Search for the cell housing the specified text and yield its [x, y] center coordinate. 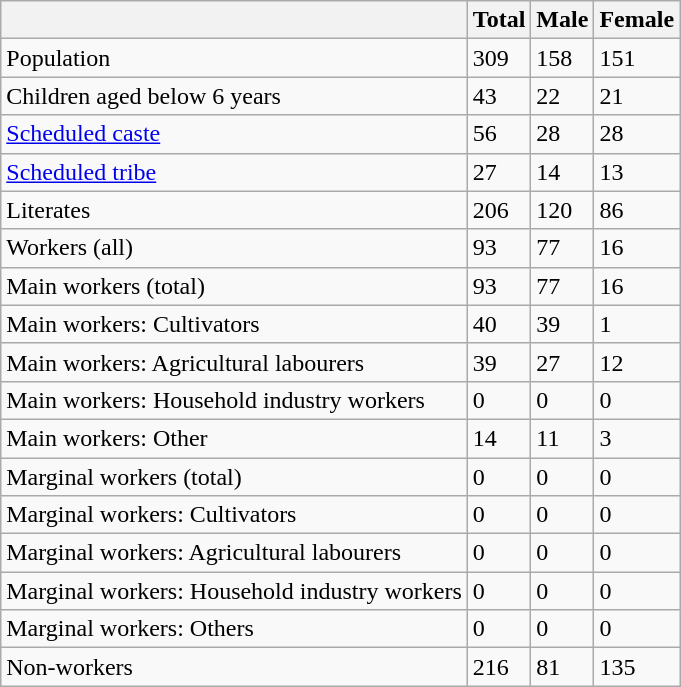
309 [499, 58]
206 [499, 210]
1 [637, 324]
Marginal workers (total) [234, 477]
Workers (all) [234, 248]
120 [562, 210]
43 [499, 96]
11 [562, 438]
Children aged below 6 years [234, 96]
3 [637, 438]
Marginal workers: Cultivators [234, 515]
Main workers: Cultivators [234, 324]
Literates [234, 210]
Marginal workers: Household industry workers [234, 591]
Population [234, 58]
Scheduled tribe [234, 172]
Marginal workers: Agricultural labourers [234, 553]
Main workers (total) [234, 286]
216 [499, 667]
Marginal workers: Others [234, 629]
13 [637, 172]
151 [637, 58]
22 [562, 96]
135 [637, 667]
Main workers: Other [234, 438]
21 [637, 96]
Non-workers [234, 667]
Main workers: Household industry workers [234, 400]
Scheduled caste [234, 134]
56 [499, 134]
158 [562, 58]
Total [499, 20]
81 [562, 667]
40 [499, 324]
Female [637, 20]
12 [637, 362]
Main workers: Agricultural labourers [234, 362]
Male [562, 20]
86 [637, 210]
